Capture the cell that displays the provided text and extract its (X, Y) central coordinate. 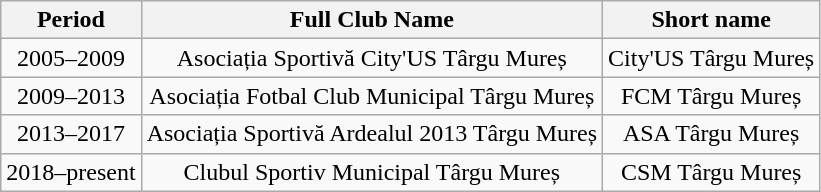
2009–2013 (71, 96)
2018–present (71, 172)
CSM Târgu Mureș (712, 172)
Asociația Fotbal Club Municipal Târgu Mureș (372, 96)
Asociația Sportivă Ardealul 2013 Târgu Mureș (372, 134)
Period (71, 20)
City'US Târgu Mureș (712, 58)
Asociația Sportivă City'US Târgu Mureș (372, 58)
Short name (712, 20)
Full Club Name (372, 20)
2005–2009 (71, 58)
ASA Târgu Mureș (712, 134)
Clubul Sportiv Municipal Târgu Mureș (372, 172)
2013–2017 (71, 134)
FCM Târgu Mureș (712, 96)
